From the cell containing the given text, extract its center point as (x, y) coordinate. 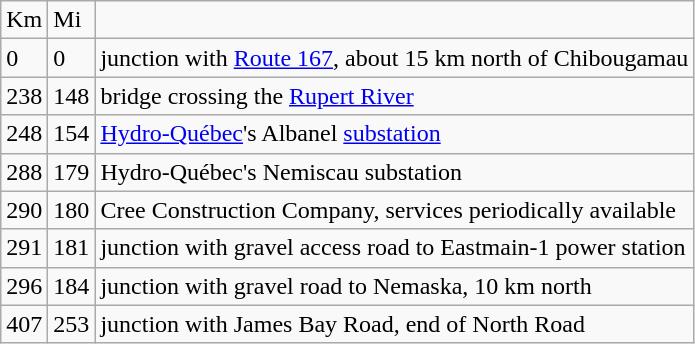
290 (24, 210)
184 (72, 286)
179 (72, 172)
180 (72, 210)
Km (24, 20)
junction with James Bay Road, end of North Road (394, 324)
181 (72, 248)
Hydro-Québec's Albanel substation (394, 134)
291 (24, 248)
junction with gravel road to Nemaska, 10 km north (394, 286)
Hydro-Québec's Nemiscau substation (394, 172)
Cree Construction Company, services periodically available (394, 210)
junction with gravel access road to Eastmain-1 power station (394, 248)
288 (24, 172)
407 (24, 324)
junction with Route 167, about 15 km north of Chibougamau (394, 58)
296 (24, 286)
bridge crossing the Rupert River (394, 96)
238 (24, 96)
148 (72, 96)
Mi (72, 20)
248 (24, 134)
154 (72, 134)
253 (72, 324)
